Pinpoint the cell where the given text exists, returning its [X, Y] midpoint coordinate. 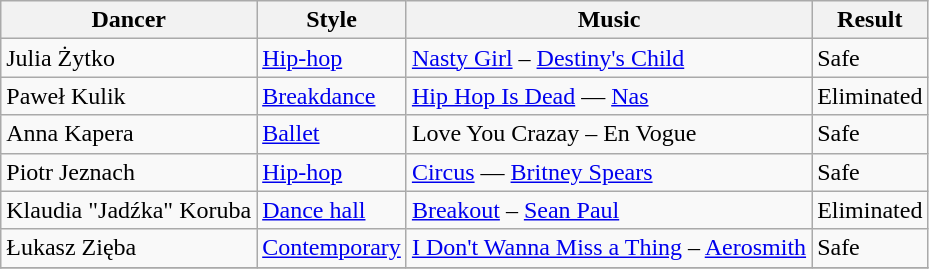
Love You Crazay – En Vogue [608, 134]
Klaudia "Jadźka" Koruba [129, 210]
Breakdance [332, 96]
Julia Żytko [129, 58]
Contemporary [332, 248]
Breakout – Sean Paul [608, 210]
Paweł Kulik [129, 96]
I Don't Wanna Miss a Thing – Aerosmith [608, 248]
Result [870, 20]
Music [608, 20]
Dance hall [332, 210]
Style [332, 20]
Łukasz Zięba [129, 248]
Anna Kapera [129, 134]
Dancer [129, 20]
Hip Hop Is Dead — Nas [608, 96]
Ballet [332, 134]
Nasty Girl – Destiny's Child [608, 58]
Piotr Jeznach [129, 172]
Circus — Britney Spears [608, 172]
